Scan for the cell matching the given text and deliver its [x, y] coordinate at center. 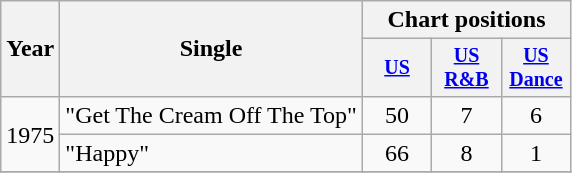
8 [466, 153]
Year [30, 49]
US [396, 68]
USDance [536, 68]
7 [466, 115]
Chart positions [466, 20]
USR&B [466, 68]
50 [396, 115]
6 [536, 115]
"Happy" [211, 153]
Single [211, 49]
66 [396, 153]
1975 [30, 134]
1 [536, 153]
"Get The Cream Off The Top" [211, 115]
